Identify which cell holds the provided text, then report its [x, y] central coordinate. 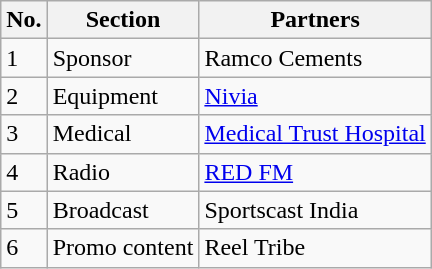
Medical [123, 134]
1 [24, 58]
4 [24, 172]
5 [24, 210]
2 [24, 96]
RED FM [315, 172]
Sportscast India [315, 210]
Sponsor [123, 58]
3 [24, 134]
Equipment [123, 96]
Reel Tribe [315, 248]
6 [24, 248]
No. [24, 20]
Section [123, 20]
Broadcast [123, 210]
Nivia [315, 96]
Medical Trust Hospital [315, 134]
Radio [123, 172]
Promo content [123, 248]
Ramco Cements [315, 58]
Partners [315, 20]
